Determine the [X, Y] coordinate at the center of the cell enclosing the given text.  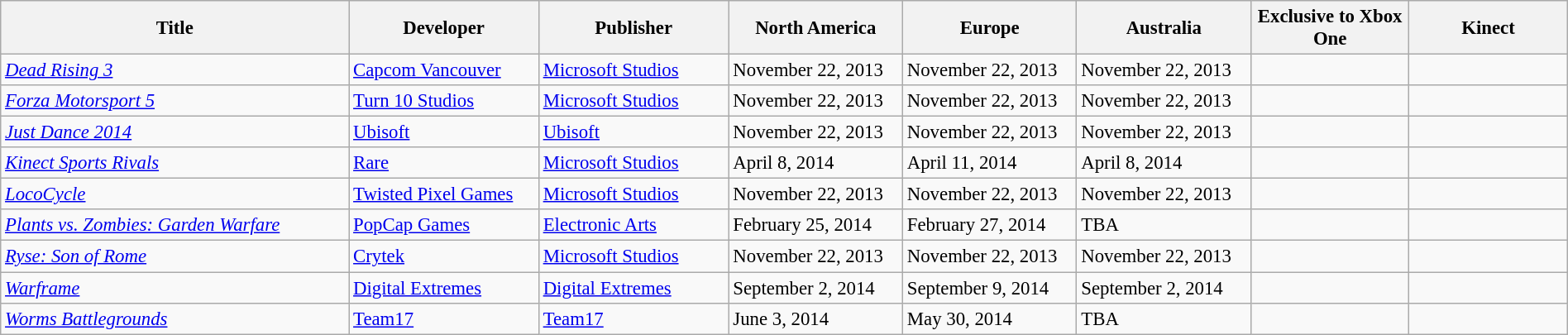
Capcom Vancouver [444, 70]
Forza Motorsport 5 [175, 101]
LocoCycle [175, 194]
Australia [1164, 28]
Developer [444, 28]
Turn 10 Studios [444, 101]
Europe [989, 28]
Just Dance 2014 [175, 132]
May 30, 2014 [989, 318]
Title [175, 28]
Worms Battlegrounds [175, 318]
Rare [444, 163]
Kinect Sports Rivals [175, 163]
Publisher [633, 28]
February 27, 2014 [989, 226]
North America [815, 28]
Warframe [175, 288]
February 25, 2014 [815, 226]
Twisted Pixel Games [444, 194]
April 11, 2014 [989, 163]
Crytek [444, 256]
Dead Rising 3 [175, 70]
June 3, 2014 [815, 318]
Exclusive to Xbox One [1330, 28]
PopCap Games [444, 226]
Plants vs. Zombies: Garden Warfare [175, 226]
September 9, 2014 [989, 288]
Ryse: Son of Rome [175, 256]
Electronic Arts [633, 226]
Kinect [1489, 28]
